Scan for the cell matching the given text and deliver its (x, y) coordinate at center. 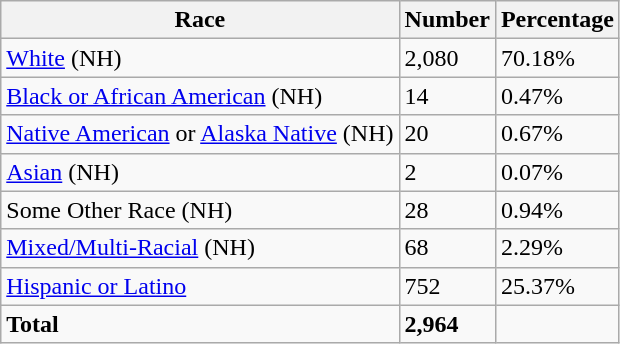
25.37% (557, 286)
Total (200, 324)
2,080 (447, 58)
70.18% (557, 58)
White (NH) (200, 58)
2.29% (557, 248)
Asian (NH) (200, 172)
Native American or Alaska Native (NH) (200, 134)
20 (447, 134)
Race (200, 20)
Percentage (557, 20)
0.07% (557, 172)
2,964 (447, 324)
Number (447, 20)
0.47% (557, 96)
28 (447, 210)
68 (447, 248)
0.94% (557, 210)
0.67% (557, 134)
14 (447, 96)
2 (447, 172)
752 (447, 286)
Hispanic or Latino (200, 286)
Black or African American (NH) (200, 96)
Some Other Race (NH) (200, 210)
Mixed/Multi-Racial (NH) (200, 248)
